Find where the given text appears and provide that cell's center as [x, y] coordinate. 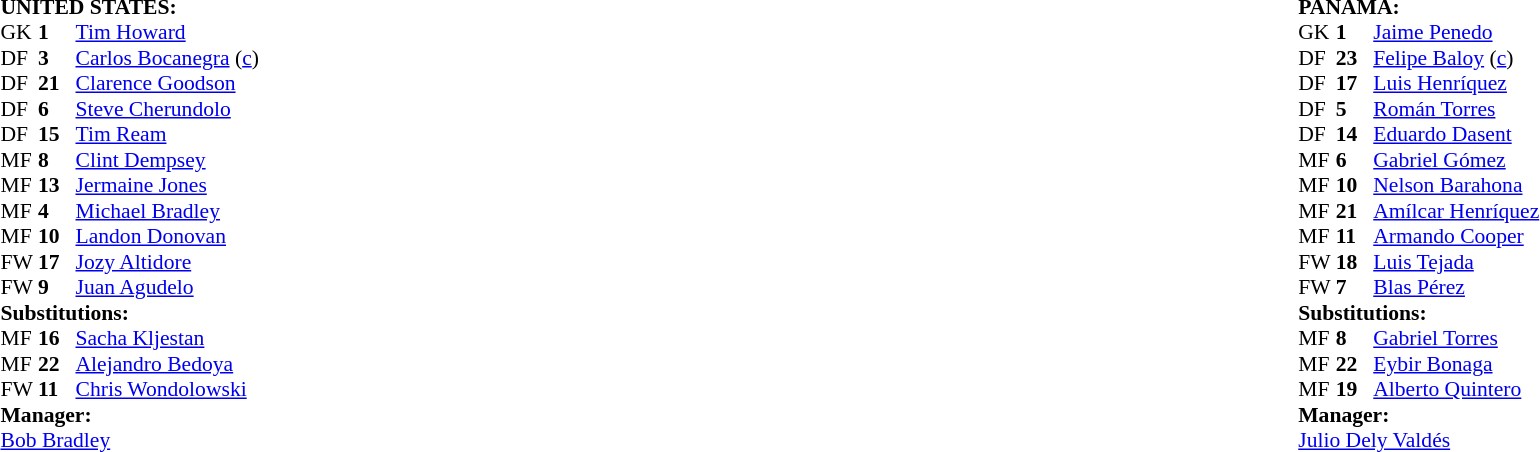
Gabriel Gómez [1456, 160]
13 [57, 185]
Luis Tejada [1456, 262]
Gabriel Torres [1456, 339]
Felipe Baloy (c) [1456, 58]
Luis Henríquez [1456, 83]
Jermaine Jones [168, 185]
Alejandro Bedoya [168, 364]
Jozy Altidore [168, 262]
Armando Cooper [1456, 237]
7 [1355, 287]
Sacha Kljestan [168, 339]
19 [1355, 389]
Amílcar Henríquez [1456, 211]
Clint Dempsey [168, 160]
Eybir Bonaga [1456, 364]
Carlos Bocanegra (c) [168, 58]
Blas Pérez [1456, 287]
3 [57, 58]
15 [57, 135]
Nelson Barahona [1456, 185]
Tim Howard [168, 33]
Chris Wondolowski [168, 389]
Alberto Quintero [1456, 389]
Landon Donovan [168, 237]
Tim Ream [168, 135]
Steve Cherundolo [168, 109]
18 [1355, 262]
Jaime Penedo [1456, 33]
Clarence Goodson [168, 83]
9 [57, 287]
5 [1355, 109]
16 [57, 339]
4 [57, 211]
Eduardo Dasent [1456, 135]
23 [1355, 58]
Román Torres [1456, 109]
14 [1355, 135]
Michael Bradley [168, 211]
Juan Agudelo [168, 287]
